Search for the cell housing the specified text and yield its [X, Y] center coordinate. 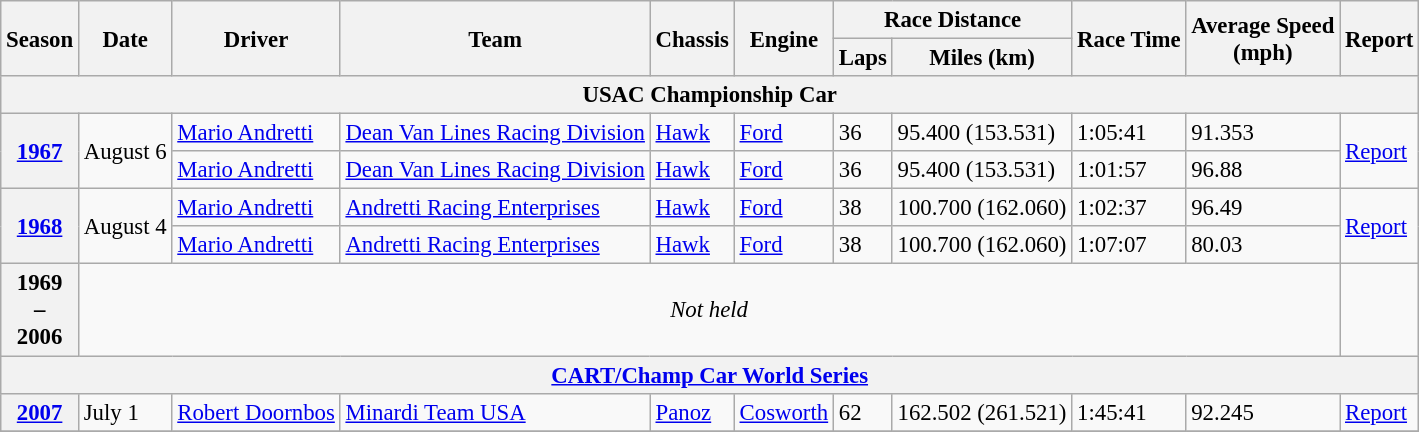
Robert Doornbos [256, 412]
1969–2006 [40, 310]
96.49 [1263, 208]
Date [125, 38]
Engine [784, 38]
1968 [40, 226]
Miles (km) [982, 58]
162.502 (261.521) [982, 412]
91.353 [1263, 133]
Average Speed(mph) [1263, 38]
Cosworth [784, 412]
80.03 [1263, 245]
Laps [862, 58]
Race Distance [952, 20]
62 [862, 412]
1:01:57 [1129, 170]
92.245 [1263, 412]
August 4 [125, 226]
96.88 [1263, 170]
2007 [40, 412]
1:45:41 [1129, 412]
1:05:41 [1129, 133]
1:07:07 [1129, 245]
1967 [40, 152]
1:02:37 [1129, 208]
Minardi Team USA [495, 412]
Season [40, 38]
Race Time [1129, 38]
CART/Champ Car World Series [710, 375]
Panoz [692, 412]
August 6 [125, 152]
Driver [256, 38]
July 1 [125, 412]
Not held [708, 310]
USAC Championship Car [710, 95]
Chassis [692, 38]
Team [495, 38]
